Scan for the cell matching the given text and deliver its [X, Y] coordinate at center. 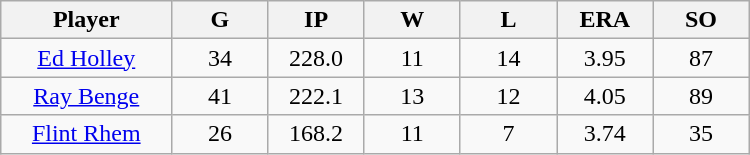
34 [220, 58]
7 [508, 134]
IP [316, 20]
Ray Benge [86, 96]
228.0 [316, 58]
87 [701, 58]
ERA [605, 20]
35 [701, 134]
L [508, 20]
Player [86, 20]
G [220, 20]
41 [220, 96]
Flint Rhem [86, 134]
14 [508, 58]
89 [701, 96]
4.05 [605, 96]
168.2 [316, 134]
W [412, 20]
13 [412, 96]
12 [508, 96]
3.95 [605, 58]
222.1 [316, 96]
Ed Holley [86, 58]
SO [701, 20]
26 [220, 134]
3.74 [605, 134]
